Scan for the cell matching the given text and deliver its [X, Y] coordinate at center. 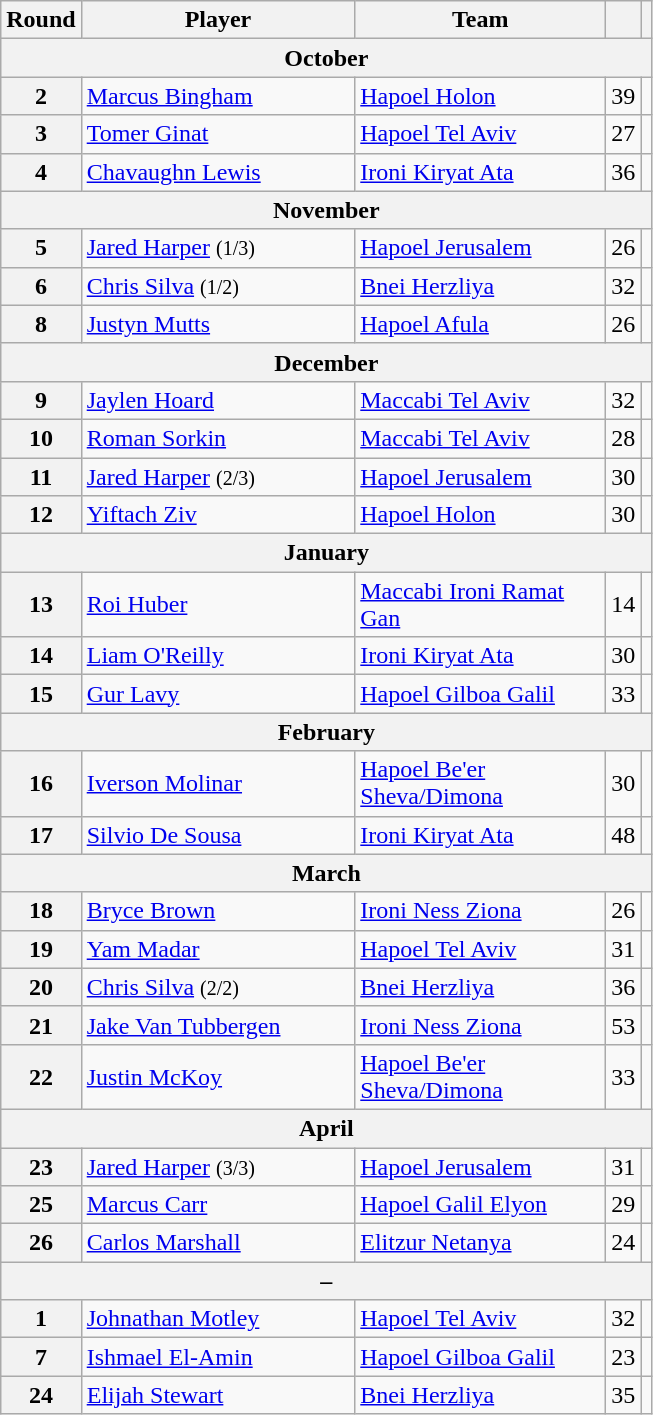
Player [218, 20]
8 [41, 324]
December [326, 362]
6 [41, 286]
16 [41, 784]
April [326, 1128]
Hapoel Afula [480, 324]
12 [41, 515]
9 [41, 400]
10 [41, 438]
Elijah Stewart [218, 1395]
27 [624, 134]
Roman Sorkin [218, 438]
21 [41, 1025]
Yam Madar [218, 949]
25 [41, 1205]
22 [41, 1076]
Carlos Marshall [218, 1243]
February [326, 732]
Marcus Bingham [218, 96]
29 [624, 1205]
35 [624, 1395]
7 [41, 1357]
Team [480, 20]
18 [41, 911]
Chavaughn Lewis [218, 172]
5 [41, 248]
Justyn Mutts [218, 324]
Tomer Ginat [218, 134]
Hapoel Galil Elyon [480, 1205]
Chris Silva (1/2) [218, 286]
Liam O'Reilly [218, 656]
Elitzur Netanya [480, 1243]
2 [41, 96]
11 [41, 477]
13 [41, 604]
Justin McKoy [218, 1076]
Yiftach Ziv [218, 515]
Jaylen Hoard [218, 400]
53 [624, 1025]
1 [41, 1319]
Iverson Molinar [218, 784]
17 [41, 835]
20 [41, 987]
January [326, 553]
48 [624, 835]
Jared Harper (2/3) [218, 477]
Jared Harper (3/3) [218, 1167]
Jake Van Tubbergen [218, 1025]
March [326, 873]
Chris Silva (2/2) [218, 987]
Jared Harper (1/3) [218, 248]
Maccabi Ironi Ramat Gan [480, 604]
October [326, 58]
November [326, 210]
Marcus Carr [218, 1205]
Round [41, 20]
28 [624, 438]
– [326, 1281]
Bryce Brown [218, 911]
Johnathan Motley [218, 1319]
Silvio De Sousa [218, 835]
4 [41, 172]
Gur Lavy [218, 694]
19 [41, 949]
15 [41, 694]
3 [41, 134]
Roi Huber [218, 604]
39 [624, 96]
Ishmael El-Amin [218, 1357]
